Scan for the cell matching the given text and deliver its [x, y] coordinate at center. 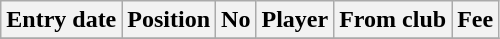
Entry date [62, 20]
No [236, 20]
Player [295, 20]
Fee [476, 20]
From club [393, 20]
Position [169, 20]
